Search for the cell housing the specified text and yield its [x, y] center coordinate. 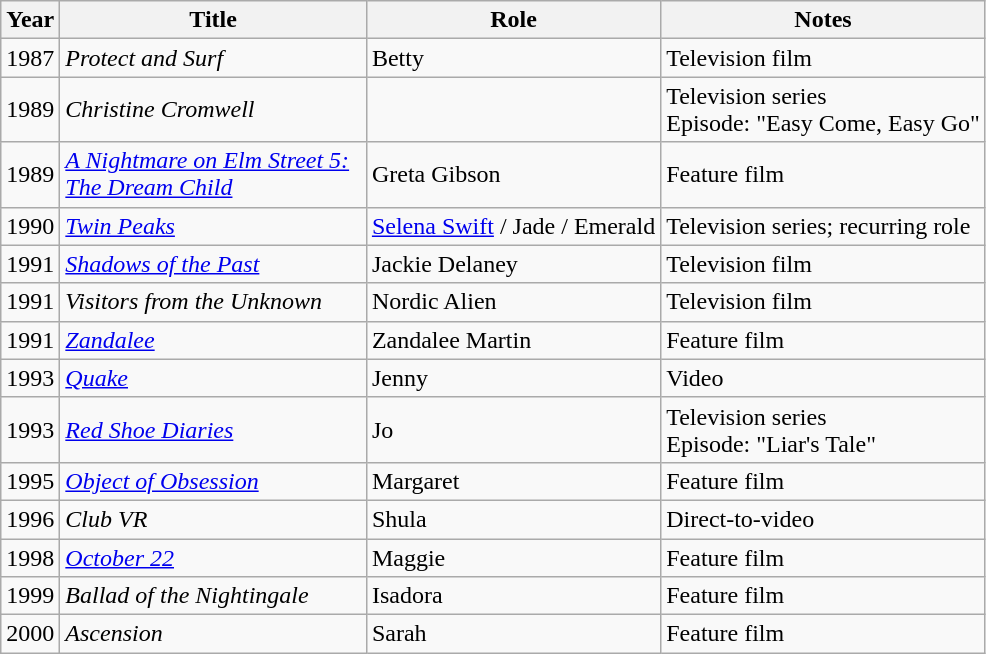
Visitors from the Unknown [214, 302]
Zandalee Martin [513, 340]
Maggie [513, 557]
Television series; recurring role [824, 226]
Year [30, 20]
October 22 [214, 557]
A Nightmare on Elm Street 5: The Dream Child [214, 174]
2000 [30, 634]
Zandalee [214, 340]
Jenny [513, 378]
Quake [214, 378]
1995 [30, 481]
1987 [30, 58]
Object of Obsession [214, 481]
Role [513, 20]
1996 [30, 519]
Direct-to-video [824, 519]
Red Shoe Diaries [214, 430]
Television seriesEpisode: "Liar's Tale" [824, 430]
1999 [30, 596]
Ascension [214, 634]
Greta Gibson [513, 174]
Twin Peaks [214, 226]
Margaret [513, 481]
Protect and Surf [214, 58]
Shula [513, 519]
Nordic Alien [513, 302]
1990 [30, 226]
Isadora [513, 596]
Video [824, 378]
Jo [513, 430]
Club VR [214, 519]
Television seriesEpisode: "Easy Come, Easy Go" [824, 110]
Notes [824, 20]
Jackie Delaney [513, 264]
Betty [513, 58]
Selena Swift / Jade / Emerald [513, 226]
Sarah [513, 634]
Shadows of the Past [214, 264]
Christine Cromwell [214, 110]
1998 [30, 557]
Ballad of the Nightingale [214, 596]
Title [214, 20]
